For the text-containing cell, return its midpoint in (X, Y) coordinate format. 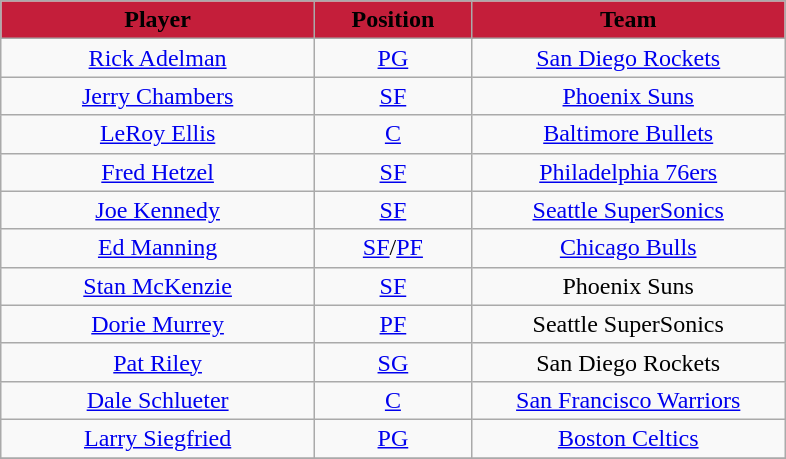
SG (392, 362)
Boston Celtics (628, 438)
PF (392, 324)
Position (392, 20)
Ed Manning (158, 248)
Dale Schlueter (158, 400)
Chicago Bulls (628, 248)
Pat Riley (158, 362)
Joe Kennedy (158, 210)
Fred Hetzel (158, 172)
Dorie Murrey (158, 324)
Philadelphia 76ers (628, 172)
Larry Siegfried (158, 438)
Rick Adelman (158, 58)
Team (628, 20)
Stan McKenzie (158, 286)
Player (158, 20)
Jerry Chambers (158, 96)
SF/PF (392, 248)
LeRoy Ellis (158, 134)
Baltimore Bullets (628, 134)
San Francisco Warriors (628, 400)
